Return [X, Y] of the center of cell containing provided text 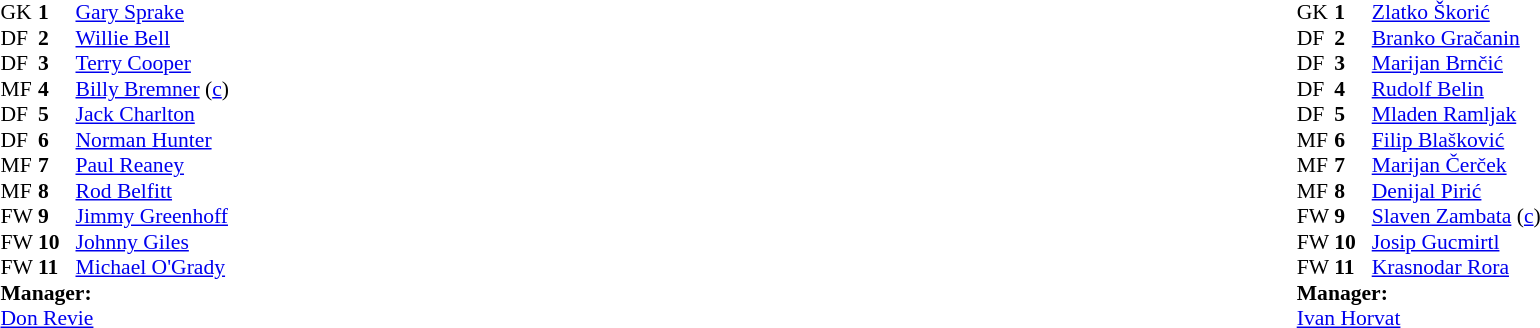
Michael O'Grady [152, 267]
Gary Sprake [152, 13]
Terry Cooper [152, 63]
Jimmy Greenhoff [152, 217]
Rod Belfitt [152, 191]
Jack Charlton [152, 115]
Manager: [114, 293]
Willie Bell [152, 38]
Johnny Giles [152, 242]
Norman Hunter [152, 140]
Paul Reaney [152, 165]
Billy Bremner (c) [152, 89]
